Return the (x, y) coordinate for the center point of the cell that contains the specified text.  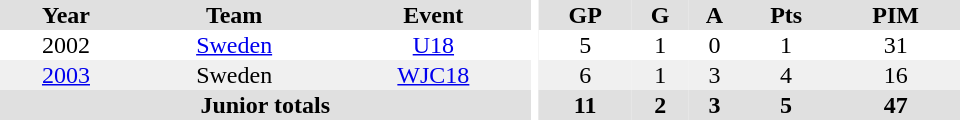
16 (896, 75)
2003 (66, 75)
Year (66, 15)
31 (896, 45)
PIM (896, 15)
Event (433, 15)
U18 (433, 45)
47 (896, 105)
A (714, 15)
2 (660, 105)
6 (585, 75)
0 (714, 45)
Junior totals (265, 105)
Pts (786, 15)
GP (585, 15)
2002 (66, 45)
Team (234, 15)
11 (585, 105)
G (660, 15)
WJC18 (433, 75)
4 (786, 75)
